Scan for the cell matching the given text and deliver its (X, Y) coordinate at center. 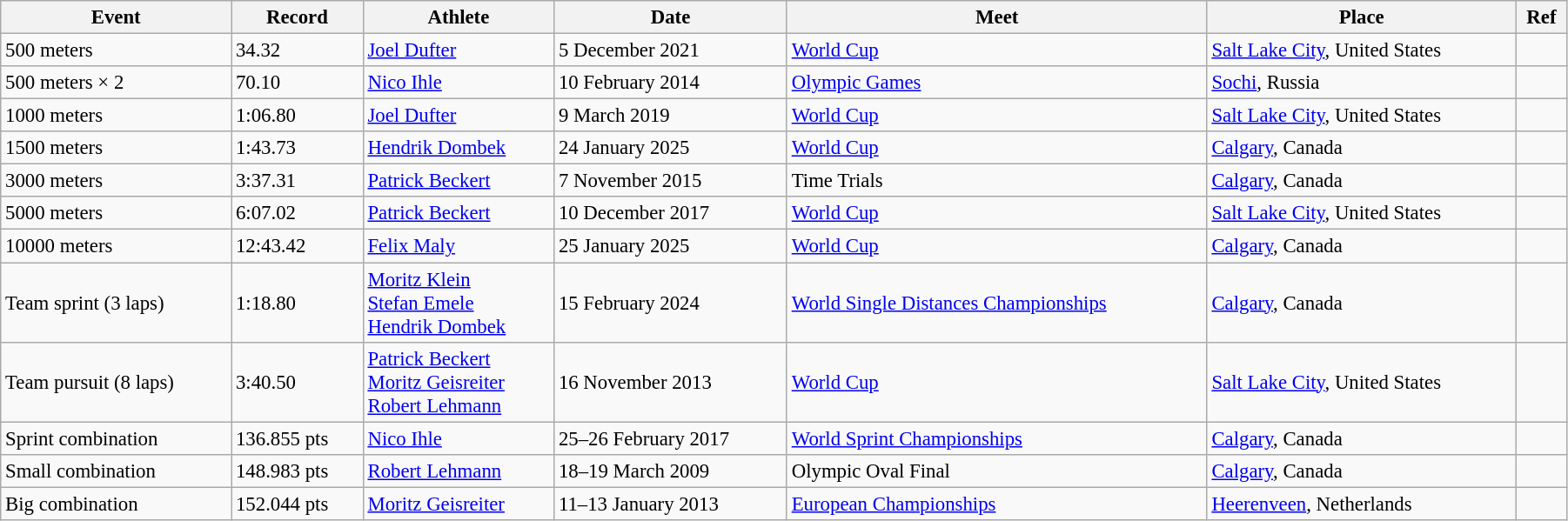
Robert Lehmann (458, 471)
3:37.31 (298, 181)
136.855 pts (298, 438)
Sprint combination (117, 438)
Patrick BeckertMoritz GeisreiterRobert Lehmann (458, 382)
World Sprint Championships (997, 438)
12:43.42 (298, 246)
Event (117, 17)
Place (1361, 17)
Meet (997, 17)
1:18.80 (298, 303)
25–26 February 2017 (671, 438)
10 February 2014 (671, 83)
Felix Maly (458, 246)
7 November 2015 (671, 181)
3:40.50 (298, 382)
Date (671, 17)
Ref (1541, 17)
Olympic Oval Final (997, 471)
18–19 March 2009 (671, 471)
Moritz Geisreiter (458, 504)
16 November 2013 (671, 382)
Sochi, Russia (1361, 83)
500 meters × 2 (117, 83)
Small combination (117, 471)
15 February 2024 (671, 303)
70.10 (298, 83)
500 meters (117, 50)
1500 meters (117, 148)
Olympic Games (997, 83)
Hendrik Dombek (458, 148)
5 December 2021 (671, 50)
Moritz KleinStefan EmeleHendrik Dombek (458, 303)
3000 meters (117, 181)
1:43.73 (298, 148)
Big combination (117, 504)
Record (298, 17)
10000 meters (117, 246)
1:06.80 (298, 116)
6:07.02 (298, 213)
Time Trials (997, 181)
Team pursuit (8 laps) (117, 382)
10 December 2017 (671, 213)
34.32 (298, 50)
152.044 pts (298, 504)
5000 meters (117, 213)
1000 meters (117, 116)
European Championships (997, 504)
Team sprint (3 laps) (117, 303)
148.983 pts (298, 471)
Athlete (458, 17)
World Single Distances Championships (997, 303)
24 January 2025 (671, 148)
25 January 2025 (671, 246)
11–13 January 2013 (671, 504)
Heerenveen, Netherlands (1361, 504)
9 March 2019 (671, 116)
